Extract the [X, Y] coordinate from the center of the cell holding the provided text.  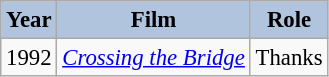
Thanks [289, 58]
Film [154, 20]
Year [29, 20]
Role [289, 20]
1992 [29, 58]
Crossing the Bridge [154, 58]
